Provide the [X, Y] coordinate of the cell's center where the given text is located.  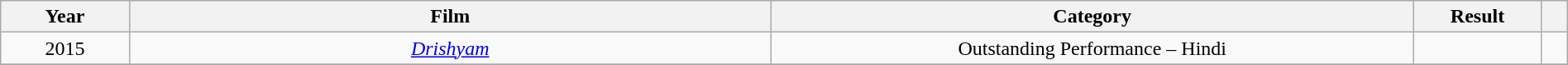
Year [65, 17]
Category [1092, 17]
Film [450, 17]
Result [1477, 17]
Drishyam [450, 48]
Outstanding Performance – Hindi [1092, 48]
2015 [65, 48]
